Capture the cell that displays the provided text and extract its (x, y) central coordinate. 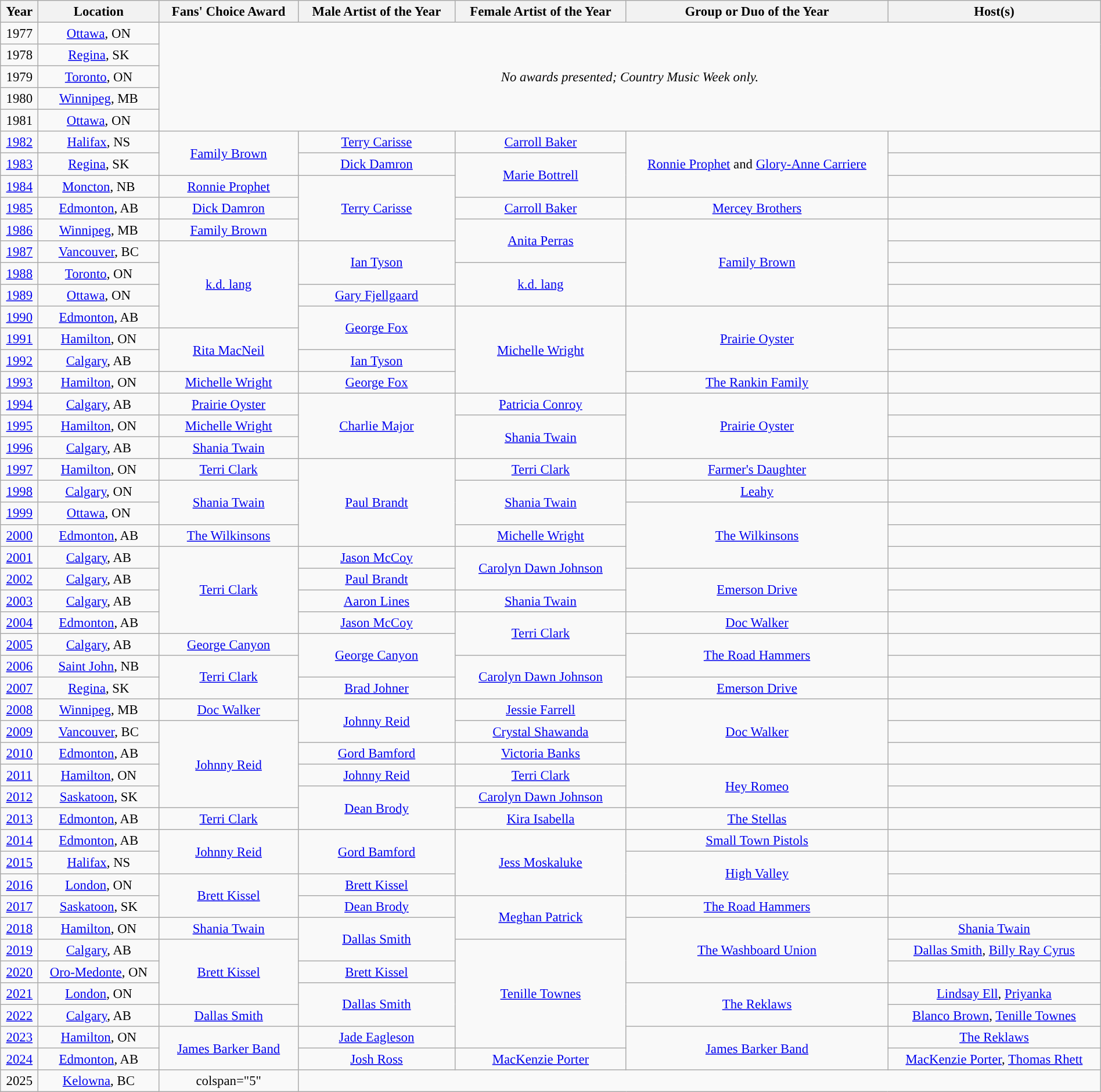
Oro-Medonte, ON (99, 972)
1998 (20, 492)
2025 (20, 1081)
1990 (20, 317)
The Rankin Family (757, 383)
2002 (20, 579)
colspan="5" (229, 1081)
Location (99, 12)
2023 (20, 1037)
2005 (20, 644)
1984 (20, 186)
1978 (20, 55)
2021 (20, 994)
Host(s) (994, 12)
1980 (20, 99)
Gary Fjellgaard (376, 295)
No awards presented; Country Music Week only. (629, 77)
Moncton, NB (99, 186)
MacKenzie Porter (540, 1059)
Farmer's Daughter (757, 470)
2012 (20, 797)
1994 (20, 405)
1989 (20, 295)
1988 (20, 273)
Patricia Conroy (540, 405)
2000 (20, 535)
Anita Perras (540, 240)
Marie Bottrell (540, 175)
2003 (20, 601)
Male Artist of the Year (376, 12)
MacKenzie Porter, Thomas Rhett (994, 1059)
2014 (20, 841)
1993 (20, 383)
2001 (20, 557)
2009 (20, 732)
Kelowna, BC (99, 1081)
Leahy (757, 492)
2024 (20, 1059)
2019 (20, 950)
Blanco Brown, Tenille Townes (994, 1015)
1987 (20, 251)
2004 (20, 623)
2011 (20, 776)
Tenille Townes (540, 993)
Aaron Lines (376, 601)
2016 (20, 885)
Crystal Shawanda (540, 732)
2015 (20, 863)
Kira Isabella (540, 819)
1977 (20, 34)
High Valley (757, 873)
2022 (20, 1015)
The Stellas (757, 819)
The Washboard Union (757, 950)
Fans' Choice Award (229, 12)
1983 (20, 164)
Charlie Major (376, 426)
1981 (20, 121)
Small Town Pistols (757, 841)
2006 (20, 666)
Female Artist of the Year (540, 12)
Calgary, ON (99, 492)
1982 (20, 142)
Dallas Smith, Billy Ray Cyrus (994, 950)
Hey Romeo (757, 786)
1996 (20, 448)
Meghan Patrick (540, 917)
Group or Duo of the Year (757, 12)
1985 (20, 208)
Lindsay Ell, Priyanka (994, 994)
2008 (20, 710)
Jessie Farrell (540, 710)
1991 (20, 339)
2010 (20, 754)
2017 (20, 906)
Mercey Brothers (757, 208)
1986 (20, 230)
2007 (20, 688)
Rita MacNeil (229, 349)
1979 (20, 77)
2013 (20, 819)
Jess Moskaluke (540, 863)
Victoria Banks (540, 754)
1997 (20, 470)
2020 (20, 972)
2018 (20, 928)
1992 (20, 361)
Ronnie Prophet and Glory-Anne Carriere (757, 164)
Jade Eagleson (376, 1037)
Josh Ross (376, 1059)
Ronnie Prophet (229, 186)
Saint John, NB (99, 666)
1995 (20, 426)
Brad Johner (376, 688)
Year (20, 12)
1999 (20, 514)
